Search for the cell housing the specified text and yield its (X, Y) center coordinate. 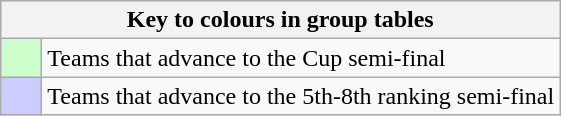
Teams that advance to the Cup semi-final (301, 58)
Teams that advance to the 5th-8th ranking semi-final (301, 96)
Key to colours in group tables (280, 20)
